Extract the (X, Y) coordinate from the center of the cell holding the provided text.  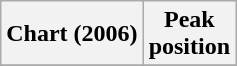
Peakposition (189, 34)
Chart (2006) (72, 34)
